Return the (x, y) coordinate for the center point of the cell that contains the specified text.  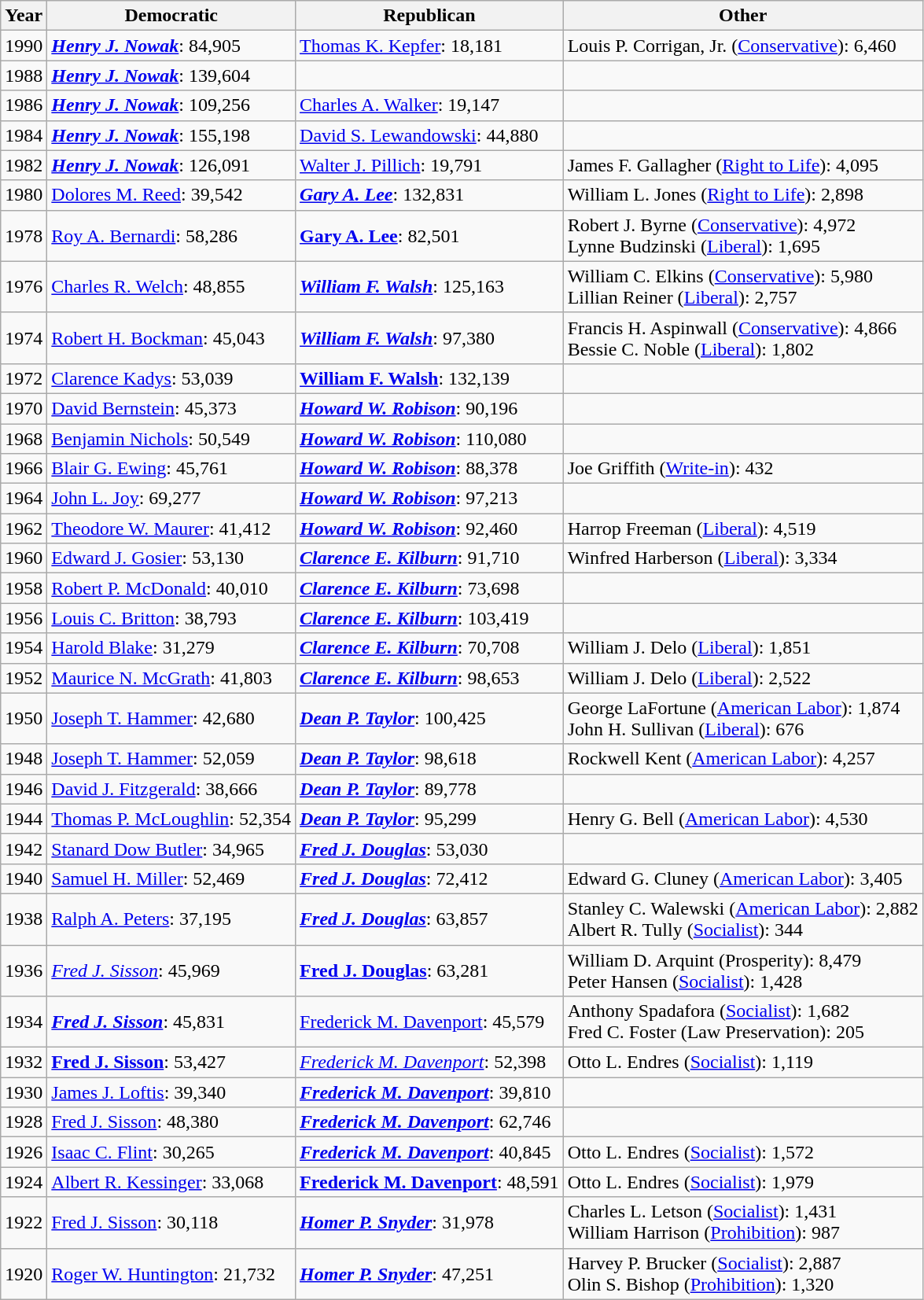
William F. Walsh: 132,139 (429, 378)
Frederick M. Davenport: 52,398 (429, 1062)
Louis P. Corrigan, Jr. (Conservative): 6,460 (742, 46)
Henry G. Bell (American Labor): 4,530 (742, 819)
1984 (24, 135)
Isaac C. Flint: 30,265 (171, 1152)
1950 (24, 719)
Frederick M. Davenport: 39,810 (429, 1092)
Fred J. Douglas: 63,857 (429, 919)
Frederick M. Davenport: 62,746 (429, 1122)
Fred J. Sisson: 48,380 (171, 1122)
1946 (24, 789)
Dean P. Taylor: 100,425 (429, 719)
1922 (24, 1222)
Dean P. Taylor: 98,618 (429, 759)
Joseph T. Hammer: 42,680 (171, 719)
Homer P. Snyder: 31,978 (429, 1222)
Roger W. Huntington: 21,732 (171, 1274)
Otto L. Endres (Socialist): 1,979 (742, 1182)
1980 (24, 195)
Louis C. Britton: 38,793 (171, 618)
1970 (24, 408)
1966 (24, 469)
Harvey P. Brucker (Socialist): 2,887Olin S. Bishop (Prohibition): 1,320 (742, 1274)
1962 (24, 528)
Frederick M. Davenport: 48,591 (429, 1182)
1982 (24, 165)
Stanley C. Walewski (American Labor): 2,882Albert R. Tully (Socialist): 344 (742, 919)
1928 (24, 1122)
Joseph T. Hammer: 52,059 (171, 759)
1978 (24, 236)
Clarence E. Kilburn: 73,698 (429, 588)
Fred J. Douglas: 63,281 (429, 970)
Blair G. Ewing: 45,761 (171, 469)
1940 (24, 878)
Howard W. Robison: 110,080 (429, 438)
Howard W. Robison: 90,196 (429, 408)
Clarence E. Kilburn: 91,710 (429, 558)
1930 (24, 1092)
William L. Jones (Right to Life): 2,898 (742, 195)
Harold Blake: 31,279 (171, 648)
Clarence E. Kilburn: 98,653 (429, 678)
Howard W. Robison: 97,213 (429, 499)
1960 (24, 558)
William J. Delo (Liberal): 2,522 (742, 678)
Fred J. Douglas: 53,030 (429, 849)
William F. Walsh: 97,380 (429, 338)
Republican (429, 16)
1990 (24, 46)
1920 (24, 1274)
William C. Elkins (Conservative): 5,980Lillian Reiner (Liberal): 2,757 (742, 286)
1988 (24, 75)
David S. Lewandowski: 44,880 (429, 135)
Roy A. Bernardi: 58,286 (171, 236)
Charles A. Walker: 19,147 (429, 105)
Clarence E. Kilburn: 70,708 (429, 648)
Dean P. Taylor: 95,299 (429, 819)
1932 (24, 1062)
1924 (24, 1182)
Edward J. Gosier: 53,130 (171, 558)
1926 (24, 1152)
Henry J. Nowak: 139,604 (171, 75)
Otto L. Endres (Socialist): 1,119 (742, 1062)
1938 (24, 919)
William F. Walsh: 125,163 (429, 286)
Thomas P. McLoughlin: 52,354 (171, 819)
Charles R. Welch: 48,855 (171, 286)
Ralph A. Peters: 37,195 (171, 919)
1952 (24, 678)
1934 (24, 1022)
James F. Gallagher (Right to Life): 4,095 (742, 165)
Maurice N. McGrath: 41,803 (171, 678)
1948 (24, 759)
Gary A. Lee: 82,501 (429, 236)
Francis H. Aspinwall (Conservative): 4,866Bessie C. Noble (Liberal): 1,802 (742, 338)
Other (742, 16)
Robert P. McDonald: 40,010 (171, 588)
Gary A. Lee: 132,831 (429, 195)
Fred J. Sisson: 45,969 (171, 970)
1942 (24, 849)
Thomas K. Kepfer: 18,181 (429, 46)
Benjamin Nichols: 50,549 (171, 438)
Samuel H. Miller: 52,469 (171, 878)
Clarence E. Kilburn: 103,419 (429, 618)
William D. Arquint (Prosperity): 8,479Peter Hansen (Socialist): 1,428 (742, 970)
James J. Loftis: 39,340 (171, 1092)
1976 (24, 286)
Howard W. Robison: 88,378 (429, 469)
John L. Joy: 69,277 (171, 499)
Frederick M. Davenport: 40,845 (429, 1152)
1968 (24, 438)
1956 (24, 618)
Rockwell Kent (American Labor): 4,257 (742, 759)
Fred J. Sisson: 45,831 (171, 1022)
David Bernstein: 45,373 (171, 408)
Dolores M. Reed: 39,542 (171, 195)
Howard W. Robison: 92,460 (429, 528)
Henry J. Nowak: 84,905 (171, 46)
Fred J. Sisson: 53,427 (171, 1062)
Robert J. Byrne (Conservative): 4,972Lynne Budzinski (Liberal): 1,695 (742, 236)
Henry J. Nowak: 155,198 (171, 135)
1974 (24, 338)
1944 (24, 819)
Anthony Spadafora (Socialist): 1,682Fred C. Foster (Law Preservation): 205 (742, 1022)
William J. Delo (Liberal): 1,851 (742, 648)
George LaFortune (American Labor): 1,874John H. Sullivan (Liberal): 676 (742, 719)
Otto L. Endres (Socialist): 1,572 (742, 1152)
Stanard Dow Butler: 34,965 (171, 849)
Democratic (171, 16)
Walter J. Pillich: 19,791 (429, 165)
Year (24, 16)
Fred J. Sisson: 30,118 (171, 1222)
Theodore W. Maurer: 41,412 (171, 528)
Henry J. Nowak: 126,091 (171, 165)
1936 (24, 970)
Clarence Kadys: 53,039 (171, 378)
Henry J. Nowak: 109,256 (171, 105)
1958 (24, 588)
Robert H. Bockman: 45,043 (171, 338)
Dean P. Taylor: 89,778 (429, 789)
David J. Fitzgerald: 38,666 (171, 789)
Homer P. Snyder: 47,251 (429, 1274)
1954 (24, 648)
Fred J. Douglas: 72,412 (429, 878)
Harrop Freeman (Liberal): 4,519 (742, 528)
Charles L. Letson (Socialist): 1,431William Harrison (Prohibition): 987 (742, 1222)
Joe Griffith (Write-in): 432 (742, 469)
Frederick M. Davenport: 45,579 (429, 1022)
Albert R. Kessinger: 33,068 (171, 1182)
1986 (24, 105)
1972 (24, 378)
Winfred Harberson (Liberal): 3,334 (742, 558)
1964 (24, 499)
Edward G. Cluney (American Labor): 3,405 (742, 878)
